Provide the [X, Y] coordinate of the cell's center where the given text is located.  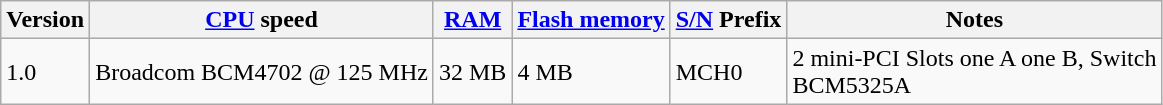
4 MB [591, 72]
RAM [472, 20]
Notes [974, 20]
MCH0 [728, 72]
Version [46, 20]
1.0 [46, 72]
CPU speed [262, 20]
32 MB [472, 72]
Broadcom BCM4702 @ 125 MHz [262, 72]
S/N Prefix [728, 20]
Flash memory [591, 20]
2 mini-PCI Slots one A one B, SwitchBCM5325A [974, 72]
